Search for the cell housing the specified text and yield its (X, Y) center coordinate. 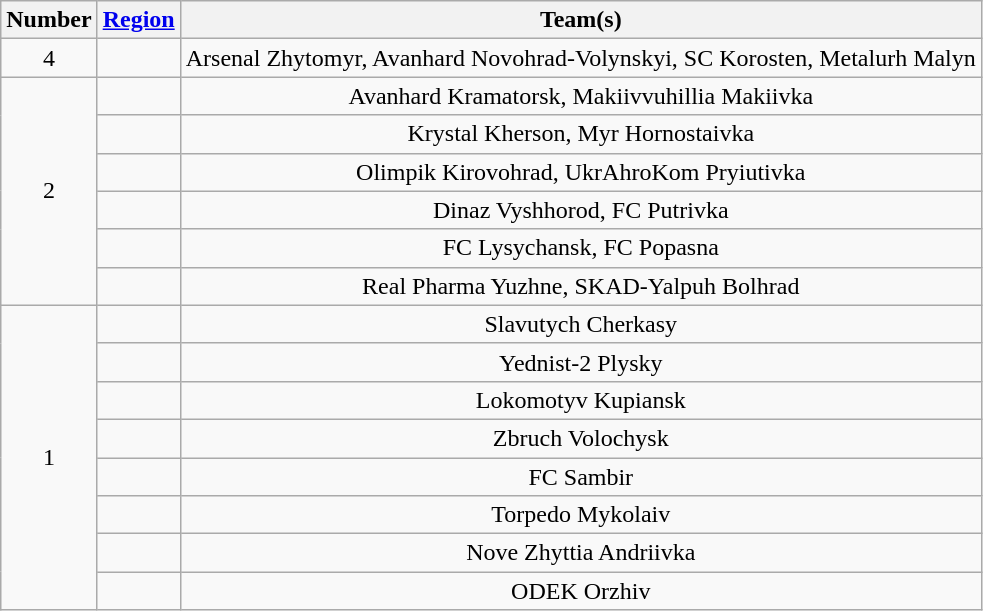
Number (49, 20)
Avanhard Kramatorsk, Makiivvuhillia Makiivka (580, 96)
Team(s) (580, 20)
Arsenal Zhytomyr, Avanhard Novohrad-Volynskyi, SC Korosten, Metalurh Malyn (580, 58)
Olimpik Kirovohrad, UkrAhroKom Pryiutivka (580, 172)
Lokomotyv Kupiansk (580, 400)
Yednist-2 Plysky (580, 362)
Slavutych Cherkasy (580, 324)
Real Pharma Yuzhne, SKAD-Yalpuh Bolhrad (580, 286)
Zbruch Volochysk (580, 438)
Krystal Kherson, Myr Hornostaivka (580, 134)
Nove Zhyttia Andriivka (580, 553)
Dinaz Vyshhorod, FC Putrivka (580, 210)
4 (49, 58)
FC Sambir (580, 477)
Region (138, 20)
ODEK Orzhiv (580, 591)
FC Lysychansk, FC Popasna (580, 248)
Torpedo Mykolaiv (580, 515)
1 (49, 457)
2 (49, 191)
